Return the [X, Y] coordinate for the center point of the cell that contains the specified text.  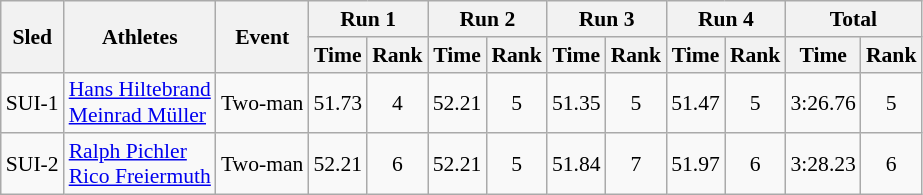
Event [262, 36]
Ralph PichlerRico Freiermuth [140, 164]
Sled [32, 36]
7 [636, 164]
Athletes [140, 36]
SUI-2 [32, 164]
51.97 [696, 164]
3:28.23 [822, 164]
51.35 [576, 102]
Run 3 [606, 19]
51.73 [338, 102]
Hans HiltebrandMeinrad Müller [140, 102]
4 [398, 102]
Run 2 [488, 19]
SUI-1 [32, 102]
Run 1 [368, 19]
51.47 [696, 102]
3:26.76 [822, 102]
Run 4 [726, 19]
Total [853, 19]
51.84 [576, 164]
